Locate the cell with the specified text and output its (x, y) center coordinate. 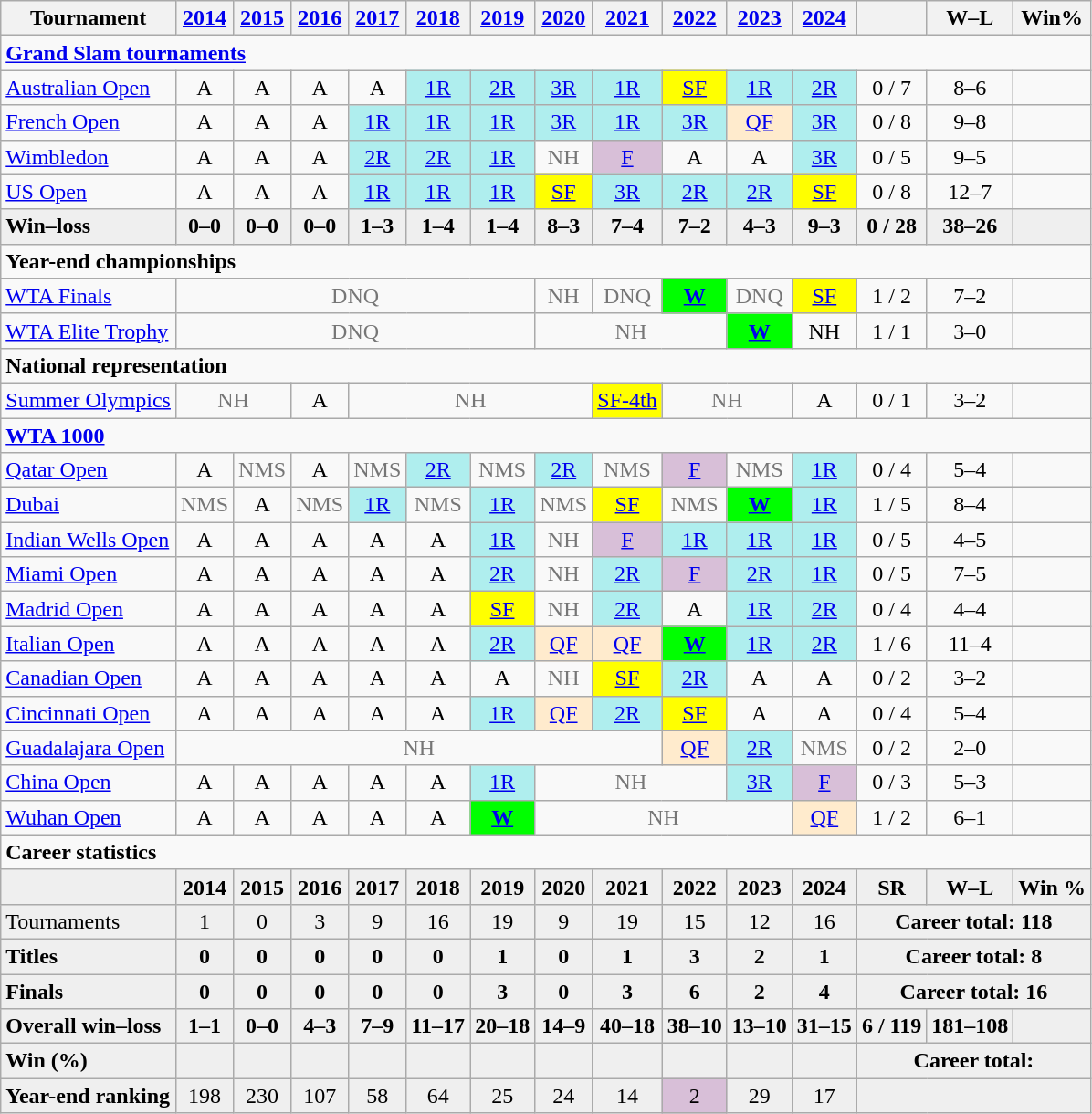
9–5 (970, 157)
Wimbledon (89, 157)
Year-end ranking (89, 1096)
6 / 119 (891, 1026)
14 (627, 1096)
Finals (89, 991)
Indian Wells Open (89, 540)
Career statistics (546, 852)
Italian Open (89, 644)
Qatar Open (89, 470)
4–4 (970, 609)
20–18 (502, 1026)
China Open (89, 783)
Madrid Open (89, 609)
Tournaments (89, 921)
11–17 (438, 1026)
15 (694, 921)
17 (824, 1096)
Australian Open (89, 88)
National representation (546, 365)
0 / 7 (891, 88)
Tournament (89, 18)
2–0 (970, 748)
9–3 (824, 226)
Win% (1052, 18)
8–6 (970, 88)
25 (502, 1096)
4–5 (970, 540)
Win (%) (89, 1061)
0 / 28 (891, 226)
Cincinnati Open (89, 713)
14–9 (564, 1026)
Wuhan Open (89, 817)
Summer Olympics (89, 400)
107 (320, 1096)
8–4 (970, 505)
198 (205, 1096)
SR (891, 887)
Miami Open (89, 574)
0 / 3 (891, 783)
12 (760, 921)
WTA Elite Trophy (89, 331)
7–5 (970, 574)
29 (760, 1096)
1 / 5 (891, 505)
Career total: (973, 1061)
1–3 (378, 226)
6–1 (970, 817)
US Open (89, 192)
Career total: 8 (973, 956)
Career total: 118 (973, 921)
7–9 (378, 1026)
0 / 1 (891, 400)
French Open (89, 122)
SF-4th (627, 400)
12–7 (970, 192)
Dubai (89, 505)
Guadalajara Open (89, 748)
5–3 (970, 783)
11–4 (970, 644)
230 (263, 1096)
64 (438, 1096)
38–26 (970, 226)
Career total: 16 (973, 991)
Win–loss (89, 226)
181–108 (970, 1026)
Overall win–loss (89, 1026)
Year-end championships (546, 261)
3–0 (970, 331)
Win % (1052, 887)
7–4 (627, 226)
4 (824, 991)
Titles (89, 956)
1 / 1 (891, 331)
8–3 (564, 226)
40–18 (627, 1026)
58 (378, 1096)
1 / 6 (891, 644)
WTA Finals (89, 296)
1–1 (205, 1026)
Grand Slam tournaments (546, 53)
24 (564, 1096)
6 (694, 991)
9–8 (970, 122)
WTA 1000 (546, 436)
13–10 (760, 1026)
38–10 (694, 1026)
Canadian Open (89, 678)
31–15 (824, 1026)
